Return [x, y] of the center of cell containing provided text 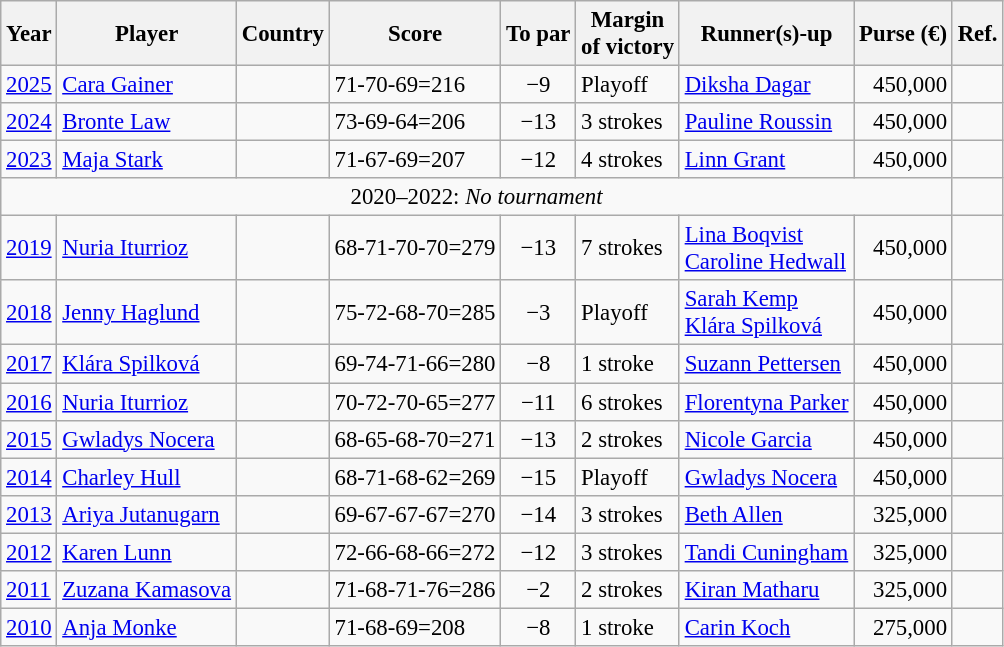
Country [282, 34]
Klára Spilková [146, 364]
Bronte Law [146, 122]
2010 [29, 627]
71-68-71-76=286 [415, 590]
2013 [29, 514]
Sarah Kemp Klára Spilková [766, 312]
275,000 [904, 627]
Tandi Cuningham [766, 552]
2024 [29, 122]
Score [415, 34]
2023 [29, 160]
Player [146, 34]
2018 [29, 312]
Zuzana Kamasova [146, 590]
Beth Allen [766, 514]
−9 [538, 85]
69-74-71-66=280 [415, 364]
6 strokes [628, 402]
Purse (€) [904, 34]
Diksha Dagar [766, 85]
2017 [29, 364]
Anja Monke [146, 627]
Marginof victory [628, 34]
4 strokes [628, 160]
Runner(s)-up [766, 34]
Florentyna Parker [766, 402]
Charley Hull [146, 477]
68-71-68-62=269 [415, 477]
2011 [29, 590]
71-67-69=207 [415, 160]
Ariya Jutanugarn [146, 514]
Karen Lunn [146, 552]
−15 [538, 477]
2016 [29, 402]
Pauline Roussin [766, 122]
−14 [538, 514]
To par [538, 34]
7 strokes [628, 248]
Carin Koch [766, 627]
2014 [29, 477]
Cara Gainer [146, 85]
Lina Boqvist Caroline Hedwall [766, 248]
Jenny Haglund [146, 312]
73-69-64=206 [415, 122]
72-66-68-66=272 [415, 552]
2020–2022: No tournament [477, 197]
Linn Grant [766, 160]
Year [29, 34]
69-67-67-67=270 [415, 514]
Nicole Garcia [766, 439]
71-70-69=216 [415, 85]
70-72-70-65=277 [415, 402]
2019 [29, 248]
2025 [29, 85]
71-68-69=208 [415, 627]
2012 [29, 552]
Kiran Matharu [766, 590]
2015 [29, 439]
68-65-68-70=271 [415, 439]
Ref. [977, 34]
68-71-70-70=279 [415, 248]
−2 [538, 590]
Maja Stark [146, 160]
75-72-68-70=285 [415, 312]
−3 [538, 312]
Suzann Pettersen [766, 364]
−11 [538, 402]
